From the cell containing the given text, extract its center point as [x, y] coordinate. 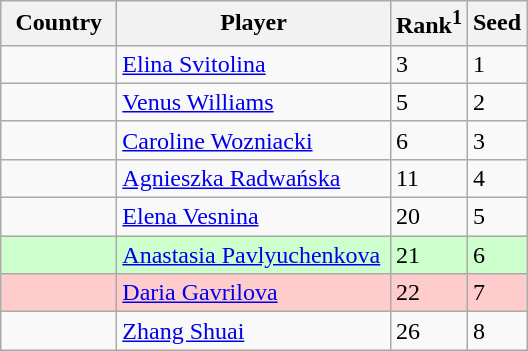
Country [59, 24]
Seed [496, 24]
Zhang Shuai [254, 331]
Venus Williams [254, 102]
Elena Vesnina [254, 217]
Rank1 [428, 24]
Anastasia Pavlyuchenkova [254, 255]
22 [428, 293]
7 [496, 293]
Elina Svitolina [254, 64]
4 [496, 178]
1 [496, 64]
26 [428, 331]
Player [254, 24]
Agnieszka Radwańska [254, 178]
8 [496, 331]
20 [428, 217]
Caroline Wozniacki [254, 140]
2 [496, 102]
Daria Gavrilova [254, 293]
21 [428, 255]
11 [428, 178]
